Output the [x, y] coordinate of the center of the cell containing the given text.  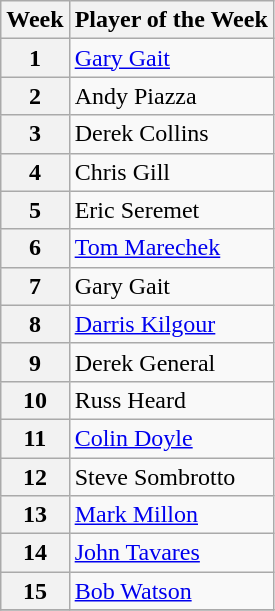
3 [35, 134]
9 [35, 362]
Player of the Week [171, 20]
Tom Marechek [171, 248]
Steve Sombrotto [171, 477]
10 [35, 400]
14 [35, 553]
Russ Heard [171, 400]
8 [35, 324]
11 [35, 438]
1 [35, 58]
Colin Doyle [171, 438]
15 [35, 591]
12 [35, 477]
2 [35, 96]
4 [35, 172]
Derek Collins [171, 134]
Week [35, 20]
Eric Seremet [171, 210]
5 [35, 210]
7 [35, 286]
Chris Gill [171, 172]
6 [35, 248]
13 [35, 515]
Bob Watson [171, 591]
Mark Millon [171, 515]
John Tavares [171, 553]
Andy Piazza [171, 96]
Darris Kilgour [171, 324]
Derek General [171, 362]
